Pinpoint the cell where the given text exists, returning its [x, y] midpoint coordinate. 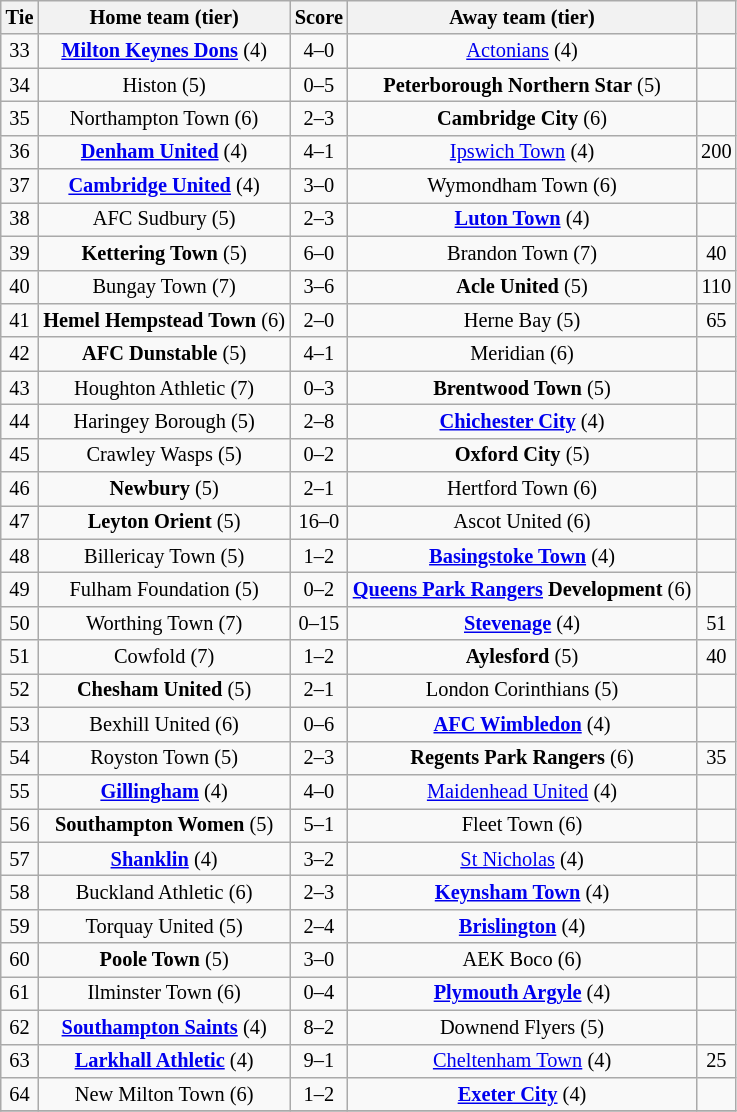
43 [20, 388]
0–4 [319, 993]
64 [20, 1094]
AFC Sudbury (5) [164, 219]
Ipswich Town (4) [522, 152]
Herne Bay (5) [522, 320]
New Milton Town (6) [164, 1094]
Actonians (4) [522, 51]
58 [20, 892]
Hertford Town (6) [522, 489]
2–8 [319, 421]
46 [20, 489]
Southampton Women (5) [164, 825]
Hemel Hempstead Town (6) [164, 320]
Luton Town (4) [522, 219]
16–0 [319, 522]
Southampton Saints (4) [164, 1027]
52 [20, 690]
2–4 [319, 926]
36 [20, 152]
Royston Town (5) [164, 758]
Wymondham Town (6) [522, 186]
Fulham Foundation (5) [164, 589]
49 [20, 589]
25 [716, 1061]
3–2 [319, 859]
56 [20, 825]
Brandon Town (7) [522, 253]
Ilminster Town (6) [164, 993]
AFC Wimbledon (4) [522, 724]
Aylesford (5) [522, 657]
Oxford City (5) [522, 455]
2–0 [319, 320]
53 [20, 724]
110 [716, 287]
Keynsham Town (4) [522, 892]
41 [20, 320]
34 [20, 85]
Cowfold (7) [164, 657]
Queens Park Rangers Development (6) [522, 589]
55 [20, 791]
Cheltenham Town (4) [522, 1061]
8–2 [319, 1027]
Exeter City (4) [522, 1094]
Haringey Borough (5) [164, 421]
61 [20, 993]
33 [20, 51]
62 [20, 1027]
Newbury (5) [164, 489]
Peterborough Northern Star (5) [522, 85]
St Nicholas (4) [522, 859]
Crawley Wasps (5) [164, 455]
3–6 [319, 287]
44 [20, 421]
Poole Town (5) [164, 960]
57 [20, 859]
45 [20, 455]
Regents Park Rangers (6) [522, 758]
6–0 [319, 253]
200 [716, 152]
Leyton Orient (5) [164, 522]
Home team (tier) [164, 17]
Fleet Town (6) [522, 825]
Larkhall Athletic (4) [164, 1061]
39 [20, 253]
37 [20, 186]
Histon (5) [164, 85]
0–3 [319, 388]
60 [20, 960]
59 [20, 926]
0–5 [319, 85]
Brentwood Town (5) [522, 388]
Chichester City (4) [522, 421]
63 [20, 1061]
5–1 [319, 825]
Meridian (6) [522, 354]
Stevenage (4) [522, 623]
AEK Boco (6) [522, 960]
Away team (tier) [522, 17]
48 [20, 556]
47 [20, 522]
Ascot United (6) [522, 522]
Torquay United (5) [164, 926]
Northampton Town (6) [164, 118]
Kettering Town (5) [164, 253]
Shanklin (4) [164, 859]
9–1 [319, 1061]
42 [20, 354]
0–15 [319, 623]
38 [20, 219]
Acle United (5) [522, 287]
50 [20, 623]
Basingstoke Town (4) [522, 556]
Milton Keynes Dons (4) [164, 51]
Buckland Athletic (6) [164, 892]
Downend Flyers (5) [522, 1027]
Maidenhead United (4) [522, 791]
Tie [20, 17]
Gillingham (4) [164, 791]
Bexhill United (6) [164, 724]
Cambridge City (6) [522, 118]
54 [20, 758]
Worthing Town (7) [164, 623]
London Corinthians (5) [522, 690]
Denham United (4) [164, 152]
Chesham United (5) [164, 690]
Score [319, 17]
Brislington (4) [522, 926]
Plymouth Argyle (4) [522, 993]
0–6 [319, 724]
65 [716, 320]
Houghton Athletic (7) [164, 388]
Bungay Town (7) [164, 287]
AFC Dunstable (5) [164, 354]
Billericay Town (5) [164, 556]
Cambridge United (4) [164, 186]
